Detect which cell encompasses the target text, then output its (x, y) center coordinate. 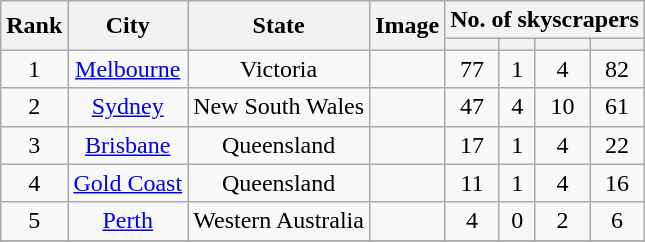
61 (618, 107)
47 (472, 107)
10 (562, 107)
Gold Coast (128, 183)
State (279, 26)
5 (34, 221)
New South Wales (279, 107)
City (128, 26)
Brisbane (128, 145)
11 (472, 183)
0 (517, 221)
Western Australia (279, 221)
22 (618, 145)
Perth (128, 221)
Image (408, 26)
No. of skyscrapers (545, 20)
Melbourne (128, 69)
Rank (34, 26)
3 (34, 145)
6 (618, 221)
77 (472, 69)
Sydney (128, 107)
17 (472, 145)
16 (618, 183)
Victoria (279, 69)
82 (618, 69)
